Detect which cell encompasses the target text, then output its (x, y) center coordinate. 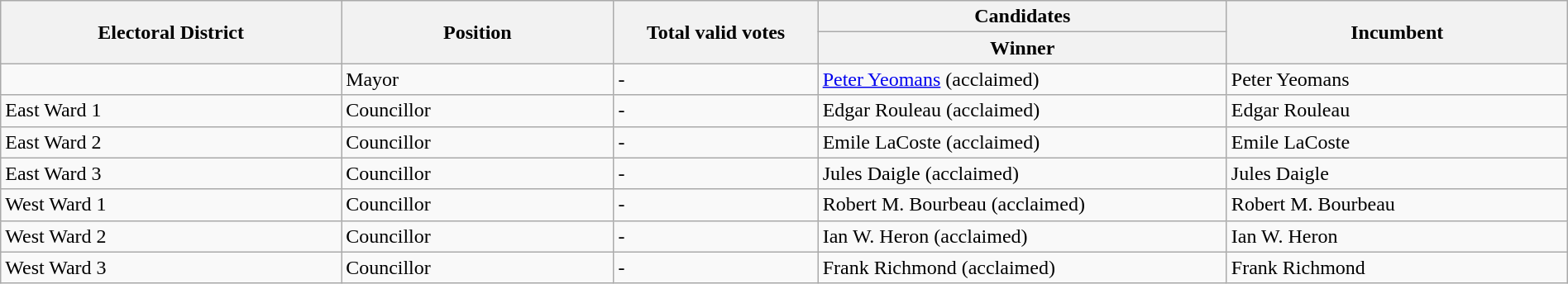
Jules Daigle (acclaimed) (1022, 173)
East Ward 3 (171, 173)
West Ward 3 (171, 267)
Winner (1022, 48)
Robert M. Bourbeau (acclaimed) (1022, 205)
Candidates (1022, 17)
Frank Richmond (acclaimed) (1022, 267)
West Ward 2 (171, 236)
Edgar Rouleau (acclaimed) (1022, 111)
Emile LaCoste (acclaimed) (1022, 142)
West Ward 1 (171, 205)
Position (478, 32)
Total valid votes (716, 32)
Mayor (478, 79)
Jules Daigle (1397, 173)
Ian W. Heron (1397, 236)
Ian W. Heron (acclaimed) (1022, 236)
Peter Yeomans (acclaimed) (1022, 79)
Emile LaCoste (1397, 142)
Incumbent (1397, 32)
Frank Richmond (1397, 267)
Robert M. Bourbeau (1397, 205)
East Ward 2 (171, 142)
Edgar Rouleau (1397, 111)
Peter Yeomans (1397, 79)
East Ward 1 (171, 111)
Electoral District (171, 32)
